Extract the (X, Y) coordinate from the center of the cell holding the provided text.  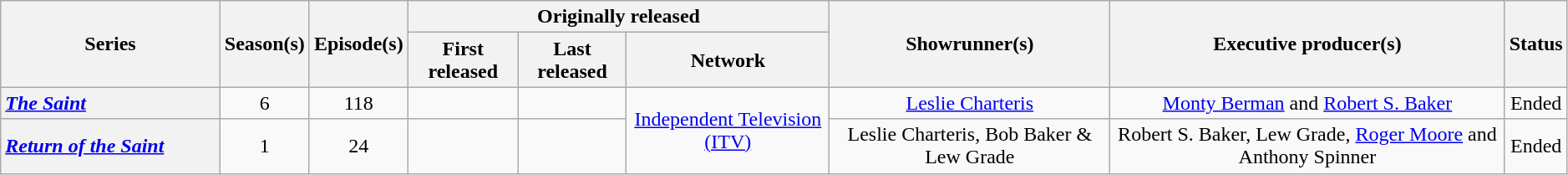
1 (264, 146)
The Saint (110, 103)
24 (358, 146)
Return of the Saint (110, 146)
Originally released (618, 17)
118 (358, 103)
Executive producer(s) (1307, 44)
Robert S. Baker, Lew Grade, Roger Moore and Anthony Spinner (1307, 146)
Monty Berman and Robert S. Baker (1307, 103)
Independent Television (ITV) (728, 131)
Season(s) (264, 44)
Episode(s) (358, 44)
Last released (571, 60)
Leslie Charteris (970, 103)
First released (463, 60)
6 (264, 103)
Leslie Charteris, Bob Baker & Lew Grade (970, 146)
Series (110, 44)
Status (1535, 44)
Showrunner(s) (970, 44)
Network (728, 60)
